Return the (X, Y) coordinate for the center point of the cell that contains the specified text.  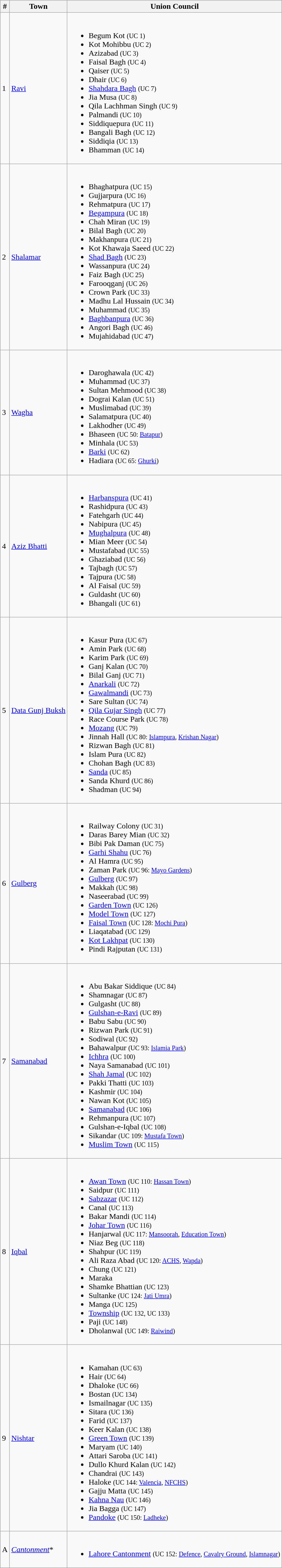
Gulberg (38, 883)
3 (5, 412)
1 (5, 88)
Aziz Bhatti (38, 546)
Shalamar (38, 257)
Wagha (38, 412)
7 (5, 1061)
8 (5, 1251)
4 (5, 546)
Samanabad (38, 1061)
Union Council (175, 7)
Town (38, 7)
Data Gunj Buksh (38, 710)
Cantonment* (38, 1549)
Nishtar (38, 1438)
Iqbal (38, 1251)
2 (5, 257)
# (5, 7)
9 (5, 1438)
Lahore Cantonment (UC 152: Defence, Cavalry Ground, Islamnagar) (175, 1549)
A (5, 1549)
5 (5, 710)
6 (5, 883)
Ravi (38, 88)
